Pinpoint the cell where the given text exists, returning its (X, Y) midpoint coordinate. 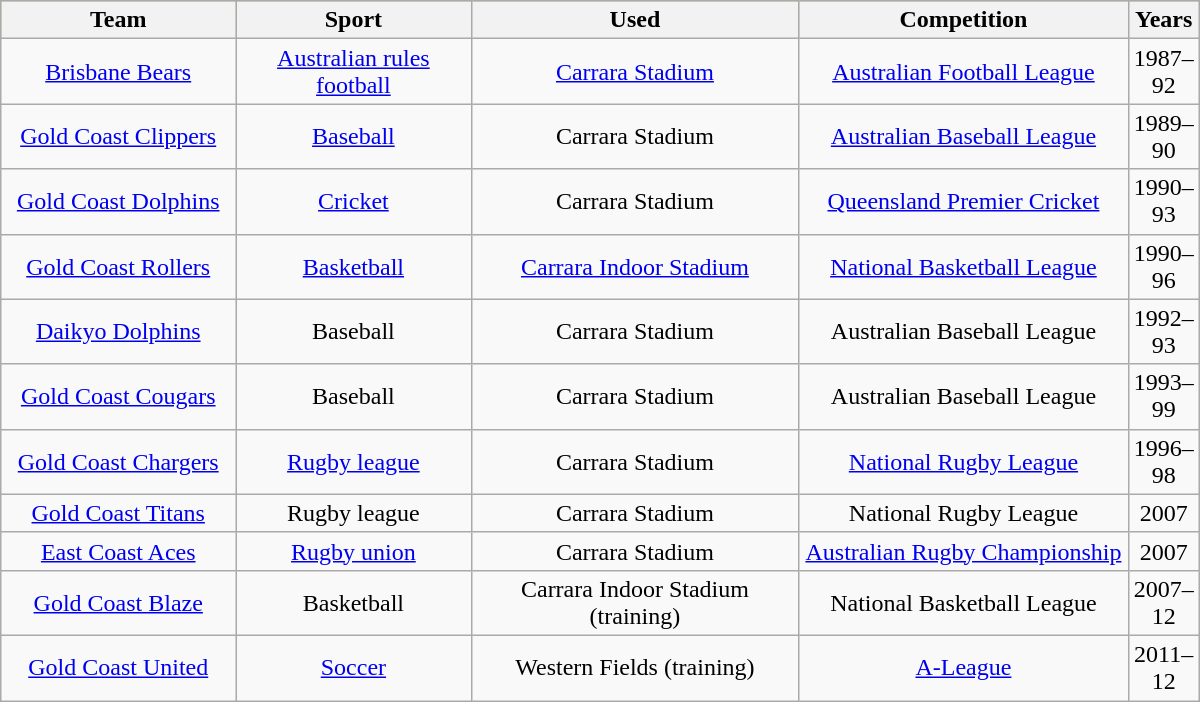
Gold Coast Rollers (118, 266)
1992–93 (1164, 332)
Carrara Indoor Stadium (635, 266)
Gold Coast Dolphins (118, 202)
2011–12 (1164, 668)
Team (118, 20)
Gold Coast United (118, 668)
East Coast Aces (118, 551)
Western Fields (training) (635, 668)
Australian Rugby Championship (964, 551)
Carrara Indoor Stadium (training) (635, 602)
Soccer (354, 668)
Australian rules football (354, 72)
Competition (964, 20)
Queensland Premier Cricket (964, 202)
1989–90 (1164, 136)
Brisbane Bears (118, 72)
Used (635, 20)
A-League (964, 668)
Gold Coast Clippers (118, 136)
Daikyo Dolphins (118, 332)
Gold Coast Cougars (118, 396)
1990–96 (1164, 266)
Cricket (354, 202)
Sport (354, 20)
1987–92 (1164, 72)
Gold Coast Titans (118, 513)
Gold Coast Blaze (118, 602)
1996–98 (1164, 462)
Australian Football League (964, 72)
Rugby union (354, 551)
1993–99 (1164, 396)
Years (1164, 20)
2007–12 (1164, 602)
Gold Coast Chargers (118, 462)
1990–93 (1164, 202)
